From the cell containing the given text, extract its center point as [x, y] coordinate. 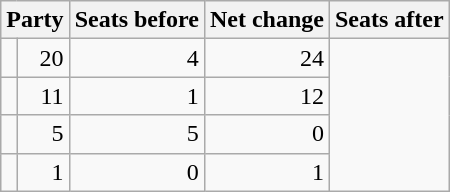
12 [266, 96]
Net change [266, 20]
Seats after [389, 20]
20 [43, 58]
Seats before [136, 20]
Party [35, 20]
11 [43, 96]
4 [136, 58]
24 [266, 58]
